Identify which cell holds the provided text, then report its [x, y] central coordinate. 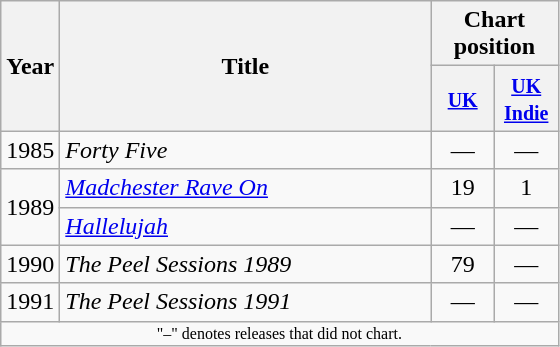
Chart position [494, 34]
1985 [30, 150]
1990 [30, 264]
UK Indie [526, 98]
Year [30, 66]
19 [463, 188]
1989 [30, 207]
Forty Five [246, 150]
1 [526, 188]
Madchester Rave On [246, 188]
Title [246, 66]
Hallelujah [246, 226]
The Peel Sessions 1991 [246, 302]
79 [463, 264]
UK [463, 98]
The Peel Sessions 1989 [246, 264]
"–" denotes releases that did not chart. [280, 333]
1991 [30, 302]
